Search for the cell housing the specified text and yield its (X, Y) center coordinate. 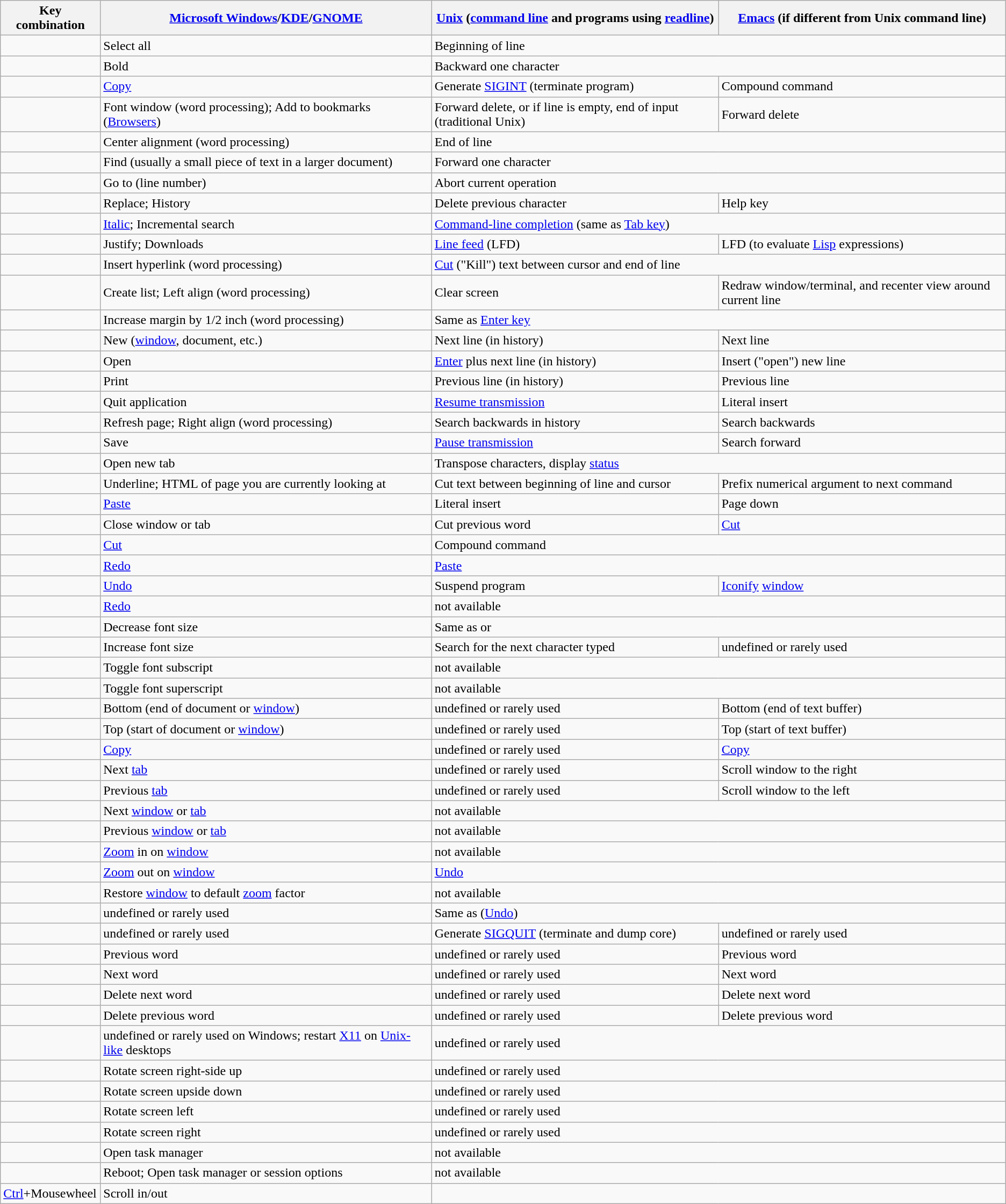
Help key (862, 203)
Increase margin by 1/2 inch (word processing) (266, 320)
Resume transmission (575, 402)
Rotate screen right (266, 1132)
Center alignment (word processing) (266, 142)
Open (266, 361)
Ctrl+Mousewheel (51, 1193)
Next line (862, 341)
Italic; Incremental search (266, 224)
Find (usually a small piece of text in a larger document) (266, 162)
Replace; History (266, 203)
Previous window or tab (266, 831)
Pause transmission (575, 443)
Cut ("Kill") text between cursor and end of line (718, 264)
Decrease font size (266, 627)
Forward delete, or if line is empty, end of input (traditional Unix) (575, 114)
Increase font size (266, 647)
Scroll in/out (266, 1193)
Microsoft Windows/KDE/GNOME (266, 18)
Previous line (in history) (575, 381)
Search backwards in history (575, 422)
Suspend program (575, 586)
Select all (266, 46)
Previous tab (266, 790)
Close window or tab (266, 524)
Insert hyperlink (word processing) (266, 264)
Cut text between beginning of line and cursor (575, 484)
Scroll window to the right (862, 770)
Search forward (862, 443)
Same as or (718, 627)
Reboot; Open task manager or session options (266, 1173)
Redraw window/terminal, and recenter view around current line (862, 292)
Previous line (862, 381)
Key combination (51, 18)
Insert ("open") new line (862, 361)
Create list; Left align (word processing) (266, 292)
Generate SIGINT (terminate program) (575, 86)
End of line (718, 142)
Save (266, 443)
Abort current operation (718, 183)
Rotate screen right-side up (266, 1071)
Unix (command line and programs using readline) (575, 18)
Restore window to default zoom factor (266, 892)
Go to (line number) (266, 183)
Same as (Undo) (718, 913)
Rotate screen upside down (266, 1091)
LFD (to evaluate Lisp expressions) (862, 244)
Rotate screen left (266, 1112)
Justify; Downloads (266, 244)
Top (start of text buffer) (862, 729)
undefined or rarely used on Windows; restart X11 on Unix-like desktops (266, 1043)
Scroll window to the left (862, 790)
Forward one character (718, 162)
Same as Enter key (718, 320)
Print (266, 381)
Enter plus next line (in history) (575, 361)
Search backwards (862, 422)
Top (start of document or window) (266, 729)
Next line (in history) (575, 341)
Bold (266, 66)
Toggle font superscript (266, 688)
Backward one character (718, 66)
Prefix numerical argument to next command (862, 484)
Font window (word processing); Add to bookmarks (Browsers) (266, 114)
New (window, document, etc.) (266, 341)
Command-line completion (same as Tab key) (718, 224)
Line feed (LFD) (575, 244)
Open task manager (266, 1152)
Search for the next character typed (575, 647)
Cut previous word (575, 524)
Forward delete (862, 114)
Generate SIGQUIT (terminate and dump core) (575, 933)
Emacs (if different from Unix command line) (862, 18)
Page down (862, 504)
Transpose characters, display status (718, 463)
Quit application (266, 402)
Zoom in on window (266, 852)
Iconify window (862, 586)
Refresh page; Right align (word processing) (266, 422)
Zoom out on window (266, 872)
Toggle font subscript (266, 668)
Next tab (266, 770)
Underline; HTML of page you are currently looking at (266, 484)
Beginning of line (718, 46)
Bottom (end of document or window) (266, 709)
Clear screen (575, 292)
Bottom (end of text buffer) (862, 709)
Next window or tab (266, 811)
Delete previous character (575, 203)
Open new tab (266, 463)
